Locate the cell with the specified text and output its (X, Y) center coordinate. 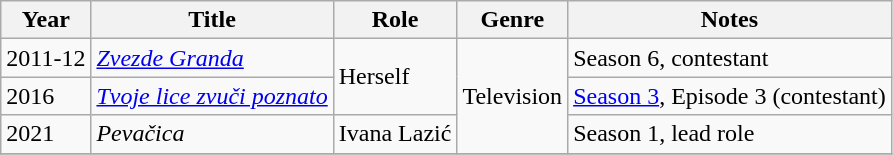
Season 1, lead role (730, 134)
Title (212, 20)
Genre (512, 20)
2011-12 (46, 58)
Television (512, 96)
Ivana Lazić (395, 134)
2016 (46, 96)
Zvezde Granda (212, 58)
Notes (730, 20)
Role (395, 20)
Year (46, 20)
Pevačica (212, 134)
Tvoje lice zvuči poznato (212, 96)
2021 (46, 134)
Season 6, contestant (730, 58)
Season 3, Episode 3 (contestant) (730, 96)
Herself (395, 77)
